Extract the (x, y) coordinate from the center of the cell holding the provided text.  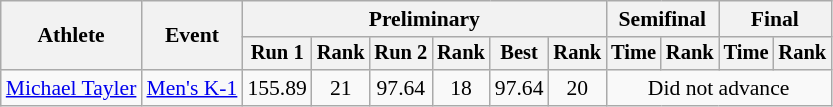
Athlete (72, 36)
155.89 (276, 88)
20 (578, 88)
Did not advance (718, 88)
21 (341, 88)
Run 2 (400, 54)
Men's K-1 (192, 88)
18 (461, 88)
Michael Tayler (72, 88)
Best (520, 54)
Semifinal (662, 19)
Run 1 (276, 54)
Final (775, 19)
Event (192, 36)
Preliminary (424, 19)
